Pinpoint the cell where the given text exists, returning its [X, Y] midpoint coordinate. 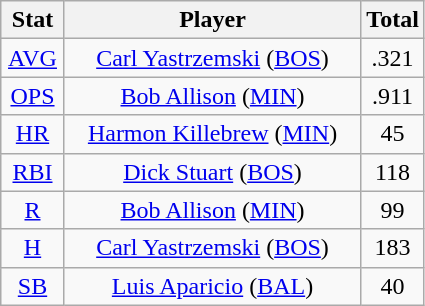
HR [33, 134]
R [33, 210]
Stat [33, 20]
SB [33, 286]
118 [393, 172]
OPS [33, 96]
Luis Aparicio (BAL) [212, 286]
183 [393, 248]
99 [393, 210]
.911 [393, 96]
40 [393, 286]
H [33, 248]
Player [212, 20]
RBI [33, 172]
Harmon Killebrew (MIN) [212, 134]
AVG [33, 58]
.321 [393, 58]
Total [393, 20]
Dick Stuart (BOS) [212, 172]
45 [393, 134]
